Identify which cell holds the provided text, then report its [x, y] central coordinate. 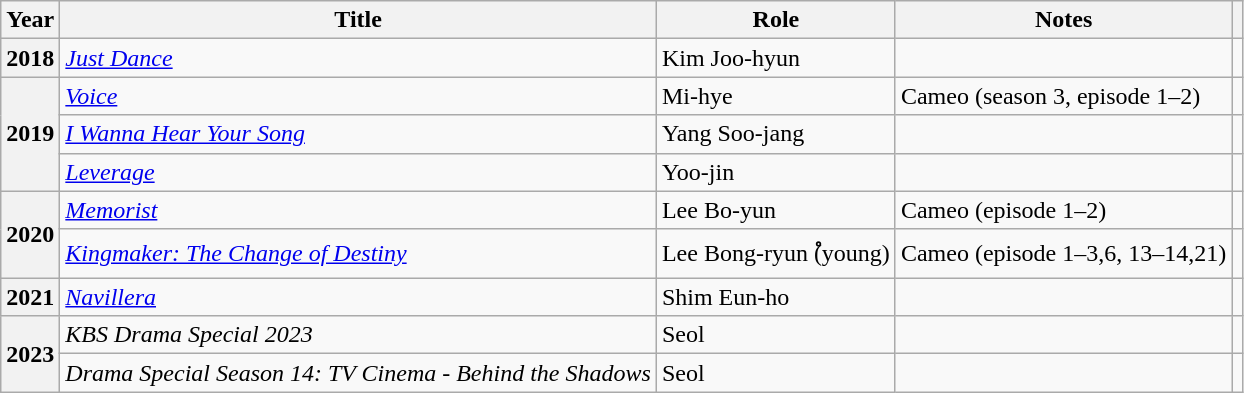
Cameo (season 3, episode 1–2) [1063, 96]
Voice [358, 96]
Year [30, 20]
2018 [30, 58]
I Wanna Hear Your Song [358, 134]
Kim Joo-hyun [776, 58]
Notes [1063, 20]
Shim Eun-ho [776, 297]
Cameo (episode 1–2) [1063, 210]
Just Dance [358, 58]
2019 [30, 134]
Yoo-jin [776, 172]
2023 [30, 354]
Cameo (episode 1–3,6, 13–14,21) [1063, 254]
Yang Soo-jang [776, 134]
Lee Bong-ryun (ํyoung) [776, 254]
KBS Drama Special 2023 [358, 335]
Drama Special Season 14: TV Cinema - Behind the Shadows [358, 373]
Role [776, 20]
Leverage [358, 172]
Navillera [358, 297]
Mi-hye [776, 96]
Kingmaker: The Change of Destiny [358, 254]
2021 [30, 297]
Lee Bo-yun [776, 210]
2020 [30, 234]
Memorist [358, 210]
Title [358, 20]
